Detect which cell encompasses the target text, then output its [x, y] center coordinate. 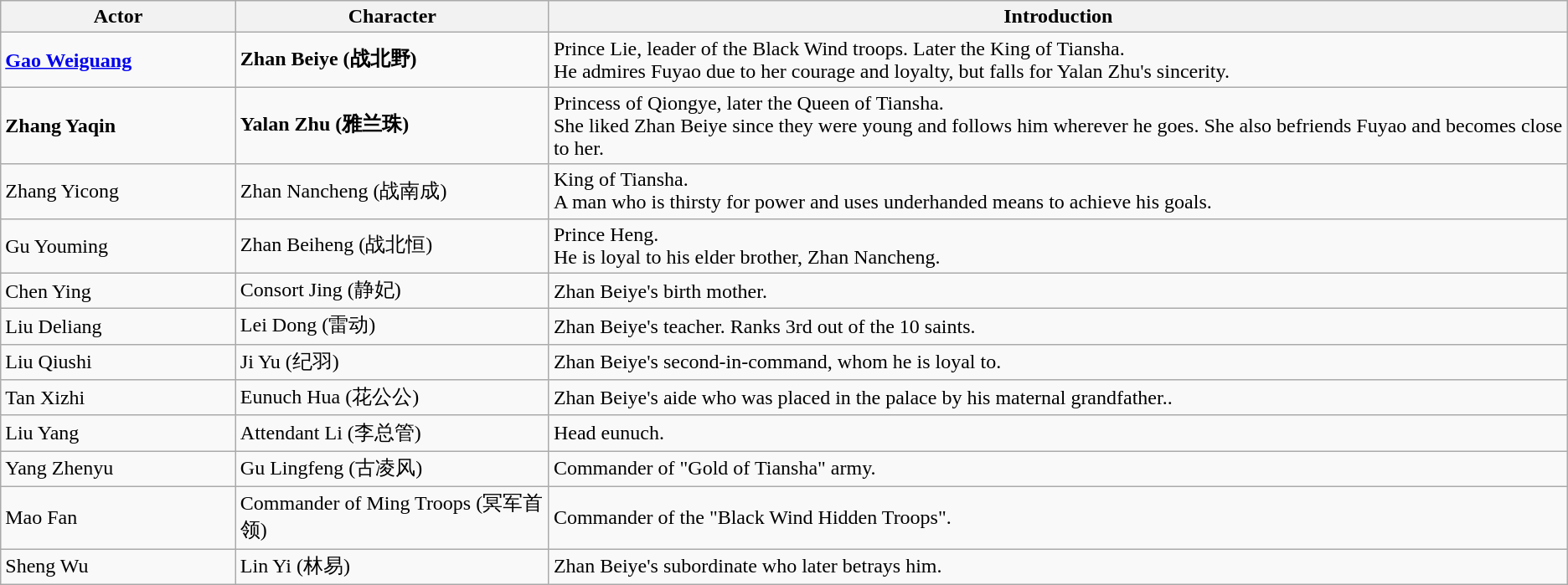
Zhan Nancheng (战南成) [392, 191]
Zhan Beiheng (战北恒) [392, 246]
Gu Lingfeng (古凌风) [392, 469]
Head eunuch. [1058, 434]
Gu Youming [119, 246]
King of Tiansha.A man who is thirsty for power and uses underhanded means to achieve his goals. [1058, 191]
Zhan Beiye's subordinate who later betrays him. [1058, 567]
Ji Yu (纪羽) [392, 362]
Liu Yang [119, 434]
Zhan Beiye's teacher. Ranks 3rd out of the 10 saints. [1058, 326]
Attendant Li (李总管) [392, 434]
Actor [119, 17]
Introduction [1058, 17]
Prince Heng. He is loyal to his elder brother, Zhan Nancheng. [1058, 246]
Yalan Zhu (雅兰珠) [392, 126]
Mao Fan [119, 517]
Commander of the "Black Wind Hidden Troops". [1058, 517]
Zhang Yicong [119, 191]
Gao Weiguang [119, 60]
Liu Deliang [119, 326]
Lei Dong (雷动) [392, 326]
Commander of "Gold of Tiansha" army. [1058, 469]
Chen Ying [119, 291]
Zhan Beiye's second-in-command, whom he is loyal to. [1058, 362]
Lin Yi (林易) [392, 567]
Character [392, 17]
Yang Zhenyu [119, 469]
Zhan Beiye's aide who was placed in the palace by his maternal grandfather.. [1058, 398]
Zhan Beiye's birth mother. [1058, 291]
Zhang Yaqin [119, 126]
Eunuch Hua (花公公) [392, 398]
Tan Xizhi [119, 398]
Commander of Ming Troops (冥军首领) [392, 517]
Consort Jing (静妃) [392, 291]
Liu Qiushi [119, 362]
Sheng Wu [119, 567]
Zhan Beiye (战北野) [392, 60]
